Pinpoint the cell where the given text exists, returning its [X, Y] midpoint coordinate. 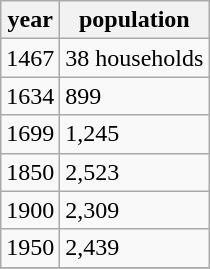
1850 [30, 172]
2,309 [134, 210]
1,245 [134, 134]
1699 [30, 134]
2,439 [134, 248]
1634 [30, 96]
1900 [30, 210]
year [30, 20]
2,523 [134, 172]
38 households [134, 58]
population [134, 20]
1467 [30, 58]
899 [134, 96]
1950 [30, 248]
